Identify which cell holds the provided text, then report its (x, y) central coordinate. 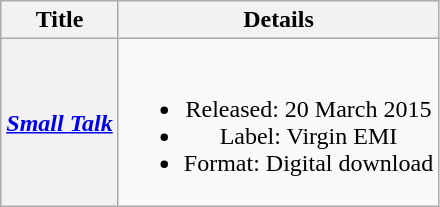
Released: 20 March 2015Label: Virgin EMIFormat: Digital download (278, 122)
Details (278, 20)
Title (60, 20)
Small Talk (60, 122)
